Output the (X, Y) coordinate of the center of the cell containing the given text.  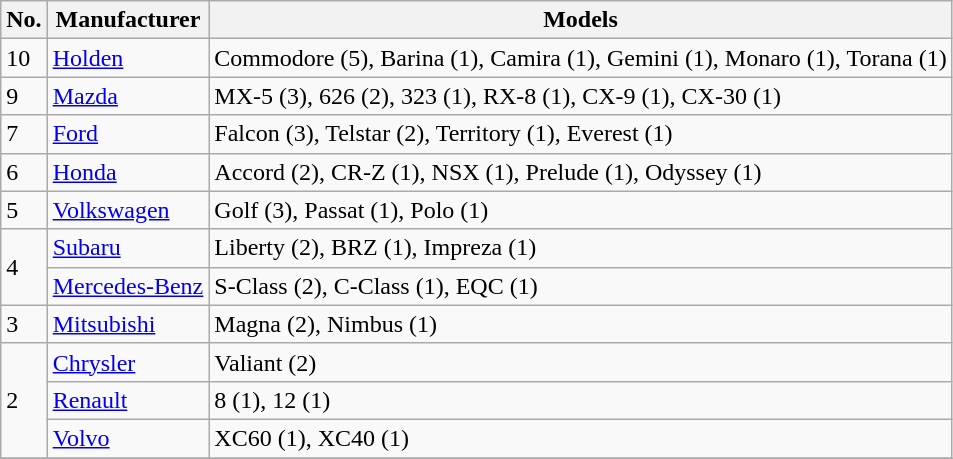
Commodore (5), Barina (1), Camira (1), Gemini (1), Monaro (1), Torana (1) (580, 58)
Holden (128, 58)
Chrysler (128, 362)
5 (24, 210)
6 (24, 172)
9 (24, 96)
Renault (128, 400)
Valiant (2) (580, 362)
S-Class (2), C-Class (1), EQC (1) (580, 286)
Liberty (2), BRZ (1), Impreza (1) (580, 248)
3 (24, 324)
Golf (3), Passat (1), Polo (1) (580, 210)
Accord (2), CR-Z (1), NSX (1), Prelude (1), Odyssey (1) (580, 172)
8 (1), 12 (1) (580, 400)
No. (24, 20)
Ford (128, 134)
2 (24, 400)
Models (580, 20)
Mazda (128, 96)
Honda (128, 172)
Subaru (128, 248)
XC60 (1), XC40 (1) (580, 438)
7 (24, 134)
Falcon (3), Telstar (2), Territory (1), Everest (1) (580, 134)
10 (24, 58)
Magna (2), Nimbus (1) (580, 324)
Mitsubishi (128, 324)
4 (24, 267)
MX-5 (3), 626 (2), 323 (1), RX-8 (1), CX-9 (1), CX-30 (1) (580, 96)
Manufacturer (128, 20)
Volkswagen (128, 210)
Volvo (128, 438)
Mercedes-Benz (128, 286)
